For the text-containing cell, return its midpoint in [x, y] coordinate format. 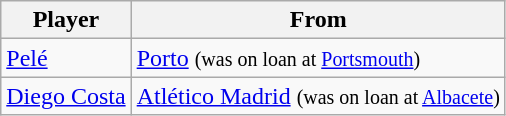
Player [66, 20]
From [318, 20]
Atlético Madrid (was on loan at Albacete) [318, 96]
Porto (was on loan at Portsmouth) [318, 58]
Diego Costa [66, 96]
Pelé [66, 58]
